Search for the cell housing the specified text and yield its [X, Y] center coordinate. 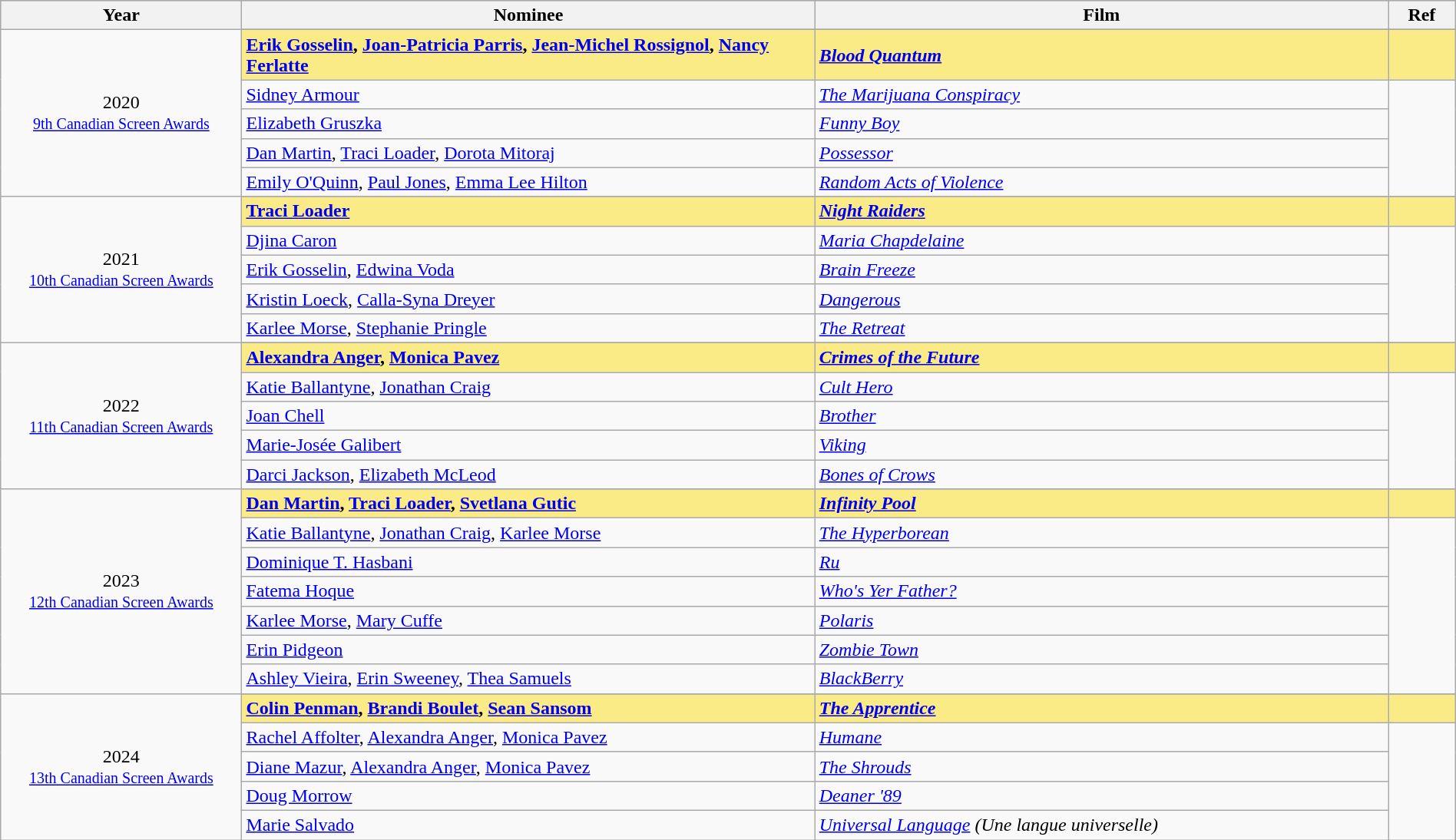
Sidney Armour [528, 94]
Ashley Vieira, Erin Sweeney, Thea Samuels [528, 679]
Polaris [1101, 620]
The Marijuana Conspiracy [1101, 94]
BlackBerry [1101, 679]
Zombie Town [1101, 650]
Erik Gosselin, Joan-Patricia Parris, Jean-Michel Rossignol, Nancy Ferlatte [528, 55]
2021 10th Canadian Screen Awards [121, 270]
Ref [1422, 15]
Funny Boy [1101, 124]
Random Acts of Violence [1101, 182]
2020 9th Canadian Screen Awards [121, 114]
Humane [1101, 737]
Erik Gosselin, Edwina Voda [528, 270]
Kristin Loeck, Calla-Syna Dreyer [528, 299]
Marie-Josée Galibert [528, 445]
Ru [1101, 562]
Viking [1101, 445]
The Shrouds [1101, 766]
Dangerous [1101, 299]
Diane Mazur, Alexandra Anger, Monica Pavez [528, 766]
Marie Salvado [528, 825]
Film [1101, 15]
Dan Martin, Traci Loader, Dorota Mitoraj [528, 153]
2023 12th Canadian Screen Awards [121, 591]
Bones of Crows [1101, 475]
Maria Chapdelaine [1101, 240]
Karlee Morse, Stephanie Pringle [528, 328]
Year [121, 15]
Colin Penman, Brandi Boulet, Sean Sansom [528, 708]
Karlee Morse, Mary Cuffe [528, 620]
Cult Hero [1101, 386]
Infinity Pool [1101, 504]
Dominique T. Hasbani [528, 562]
Who's Yer Father? [1101, 591]
Nominee [528, 15]
Crimes of the Future [1101, 357]
The Retreat [1101, 328]
Blood Quantum [1101, 55]
Rachel Affolter, Alexandra Anger, Monica Pavez [528, 737]
Erin Pidgeon [528, 650]
The Hyperborean [1101, 533]
Alexandra Anger, Monica Pavez [528, 357]
Deaner '89 [1101, 795]
2022 11th Canadian Screen Awards [121, 415]
Doug Morrow [528, 795]
Traci Loader [528, 211]
Night Raiders [1101, 211]
Brother [1101, 416]
Emily O'Quinn, Paul Jones, Emma Lee Hilton [528, 182]
Djina Caron [528, 240]
Katie Ballantyne, Jonathan Craig, Karlee Morse [528, 533]
Universal Language (Une langue universelle) [1101, 825]
Katie Ballantyne, Jonathan Craig [528, 386]
Darci Jackson, Elizabeth McLeod [528, 475]
Dan Martin, Traci Loader, Svetlana Gutic [528, 504]
Elizabeth Gruszka [528, 124]
Joan Chell [528, 416]
Brain Freeze [1101, 270]
2024 13th Canadian Screen Awards [121, 766]
Fatema Hoque [528, 591]
The Apprentice [1101, 708]
Possessor [1101, 153]
